Locate the cell with the specified text and output its [x, y] center coordinate. 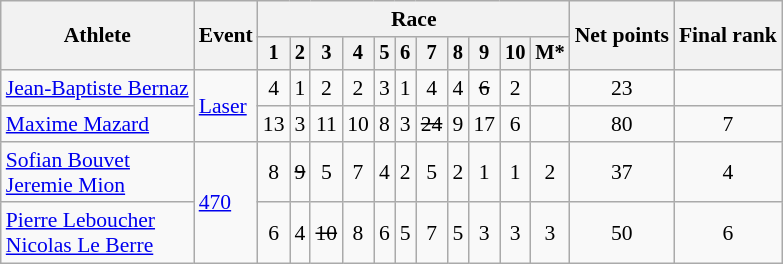
80 [622, 124]
Net points [622, 36]
M* [550, 54]
Maxime Mazard [98, 124]
Jean-Baptiste Bernaz [98, 88]
Sofian BouvetJeremie Mion [98, 172]
Race [414, 19]
Final rank [728, 36]
Athlete [98, 36]
23 [622, 88]
37 [622, 172]
Laser [226, 106]
13 [274, 124]
17 [484, 124]
Pierre LeboucherNicolas Le Berre [98, 234]
24 [432, 124]
470 [226, 203]
11 [326, 124]
50 [622, 234]
Event [226, 36]
